From the cell containing the given text, extract its center point as [x, y] coordinate. 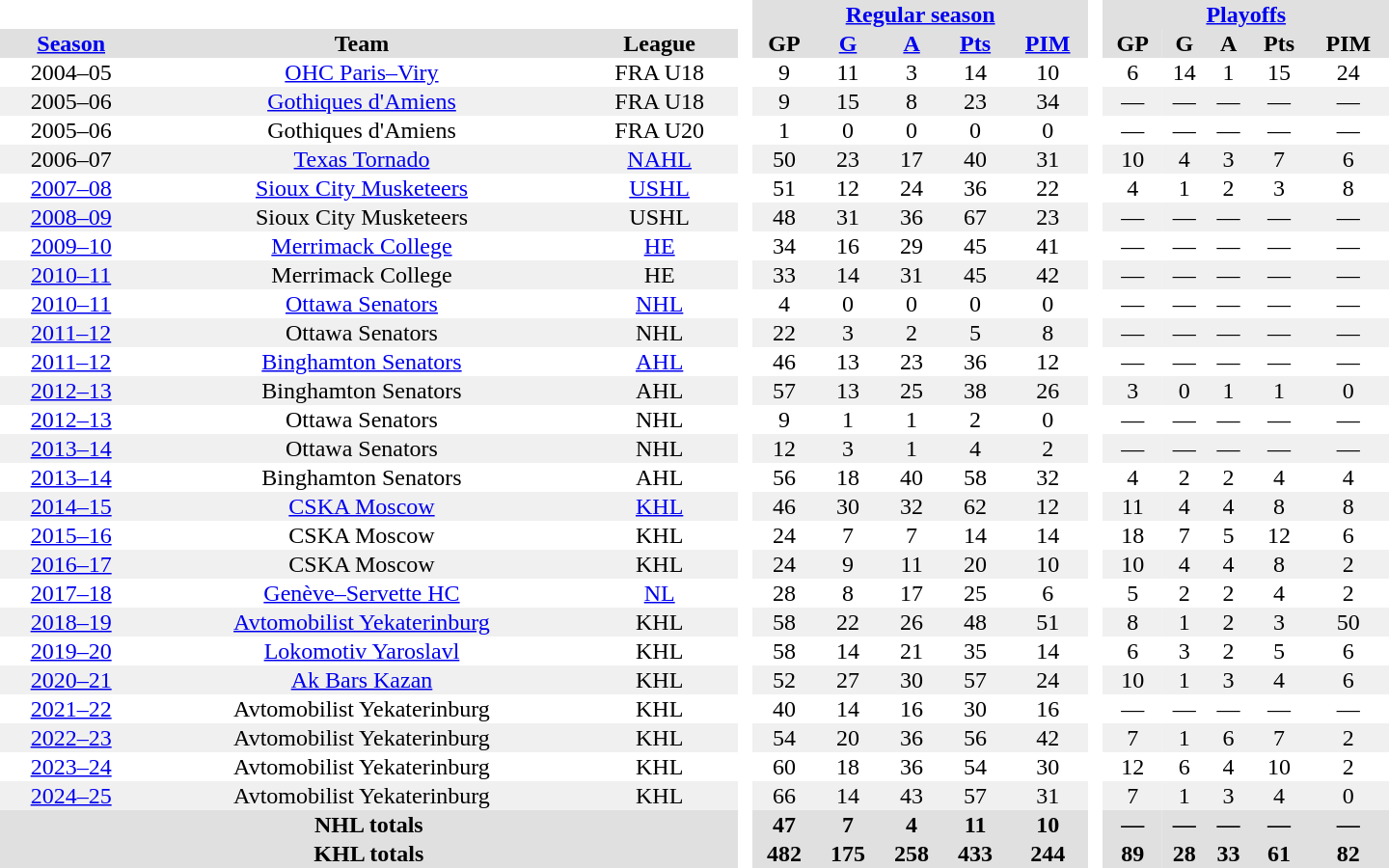
Ak Bars Kazan [361, 680]
Lokomotiv Yaroslavl [361, 651]
2016–17 [71, 564]
482 [784, 854]
2023–24 [71, 767]
NAHL [660, 159]
67 [975, 217]
29 [912, 246]
2018–19 [71, 622]
66 [784, 796]
175 [848, 854]
Playoffs [1246, 14]
62 [975, 506]
2008–09 [71, 217]
2020–21 [71, 680]
43 [912, 796]
NHL totals [368, 825]
89 [1132, 854]
NL [660, 593]
2019–20 [71, 651]
2006–07 [71, 159]
Season [71, 43]
Team [361, 43]
258 [912, 854]
41 [1048, 246]
2015–16 [71, 535]
35 [975, 651]
Genève–Servette HC [361, 593]
FRA U20 [660, 130]
47 [784, 825]
21 [912, 651]
82 [1348, 854]
2021–22 [71, 709]
2009–10 [71, 246]
2004–05 [71, 72]
2022–23 [71, 738]
League [660, 43]
244 [1048, 854]
433 [975, 854]
2017–18 [71, 593]
Regular season [920, 14]
KHL totals [368, 854]
2007–08 [71, 188]
38 [975, 391]
27 [848, 680]
60 [784, 767]
Texas Tornado [361, 159]
52 [784, 680]
OHC Paris–Viry [361, 72]
2024–25 [71, 796]
2014–15 [71, 506]
61 [1279, 854]
